Locate the cell with the specified text and output its [x, y] center coordinate. 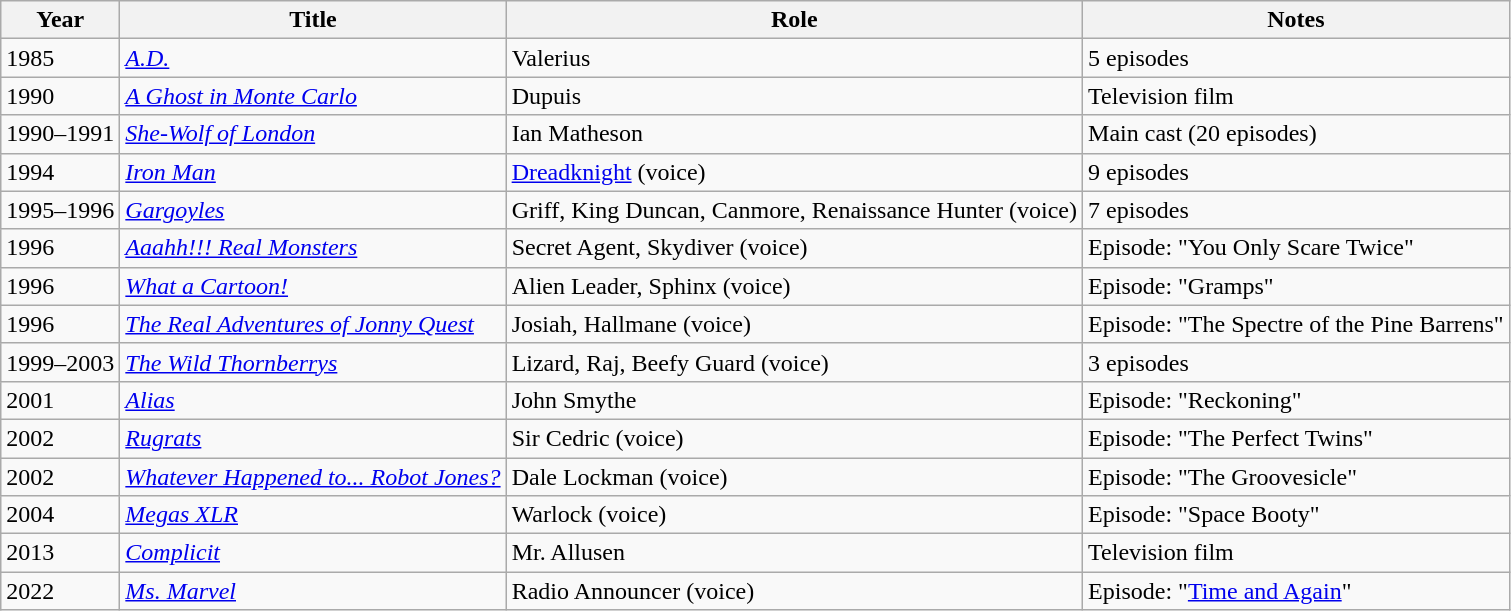
Josiah, Hallmane (voice) [794, 324]
Dupuis [794, 96]
Complicit [313, 553]
The Real Adventures of Jonny Quest [313, 324]
Episode: "Space Booty" [1296, 515]
Episode: "The Groovesicle" [1296, 477]
3 episodes [1296, 362]
2001 [60, 400]
Secret Agent, Skydiver (voice) [794, 248]
1994 [60, 172]
Ian Matheson [794, 134]
Griff, King Duncan, Canmore, Renaissance Hunter (voice) [794, 210]
Alias [313, 400]
Megas XLR [313, 515]
1985 [60, 58]
Episode: "Time and Again" [1296, 591]
Mr. Allusen [794, 553]
Title [313, 20]
She-Wolf of London [313, 134]
Episode: "You Only Scare Twice" [1296, 248]
7 episodes [1296, 210]
Role [794, 20]
2004 [60, 515]
Rugrats [313, 438]
Main cast (20 episodes) [1296, 134]
Episode: "The Perfect Twins" [1296, 438]
The Wild Thornberrys [313, 362]
Dreadknight (voice) [794, 172]
Episode: "Gramps" [1296, 286]
Year [60, 20]
Sir Cedric (voice) [794, 438]
Episode: "Reckoning" [1296, 400]
Ms. Marvel [313, 591]
John Smythe [794, 400]
5 episodes [1296, 58]
Iron Man [313, 172]
Notes [1296, 20]
A Ghost in Monte Carlo [313, 96]
Dale Lockman (voice) [794, 477]
1995–1996 [60, 210]
2022 [60, 591]
Alien Leader, Sphinx (voice) [794, 286]
Valerius [794, 58]
1990 [60, 96]
A.D. [313, 58]
Lizard, Raj, Beefy Guard (voice) [794, 362]
1990–1991 [60, 134]
Gargoyles [313, 210]
9 episodes [1296, 172]
Episode: "The Spectre of the Pine Barrens" [1296, 324]
Radio Announcer (voice) [794, 591]
Warlock (voice) [794, 515]
Aaahh!!! Real Monsters [313, 248]
2013 [60, 553]
Whatever Happened to... Robot Jones? [313, 477]
1999–2003 [60, 362]
What a Cartoon! [313, 286]
